Locate the cell with the specified text and output its (x, y) center coordinate. 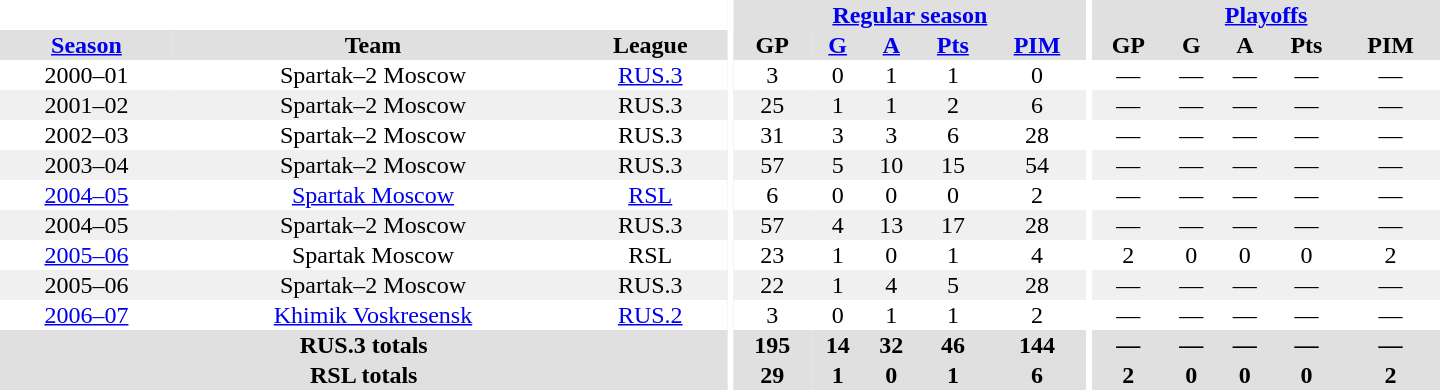
144 (1038, 345)
Regular season (910, 15)
32 (891, 345)
Team (373, 45)
RUS.2 (650, 315)
17 (953, 225)
15 (953, 165)
RUS.3 totals (364, 345)
2002–03 (86, 135)
2003–04 (86, 165)
31 (772, 135)
2006–07 (86, 315)
54 (1038, 165)
13 (891, 225)
195 (772, 345)
10 (891, 165)
League (650, 45)
RSL totals (364, 375)
25 (772, 105)
29 (772, 375)
Khimik Voskresensk (373, 315)
2001–02 (86, 105)
46 (953, 345)
Season (86, 45)
23 (772, 255)
Playoffs (1266, 15)
22 (772, 285)
2000–01 (86, 75)
14 (838, 345)
